Output the (x, y) coordinate of the center of the cell containing the given text.  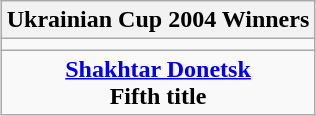
Ukrainian Cup 2004 Winners (158, 20)
Shakhtar DonetskFifth title (158, 82)
